Identify which cell holds the provided text, then report its (X, Y) central coordinate. 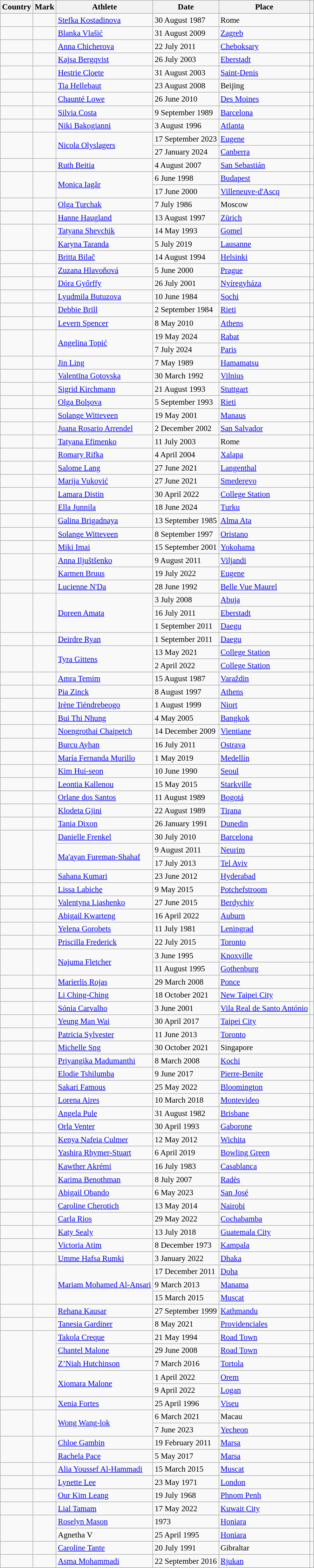
30 April 1993 (186, 1127)
Chaunté Lowe (104, 99)
Bangkok (264, 718)
11 July 2003 (186, 442)
Nairobi (264, 1206)
Ruth Beitia (104, 165)
Karima Benothman (104, 1179)
Our Kim Leang (104, 1495)
Dunedin (264, 824)
Beijing (264, 86)
Starkville (264, 784)
12 May 2012 (186, 1140)
Mariam Mohamed Al-Ansari (104, 1285)
Manama (264, 1285)
Montevideo (264, 1100)
Sochi (264, 297)
Sigrid Kirchmann (104, 389)
Taipei City (264, 1021)
9 April 2022 (186, 1390)
Kochi (264, 1061)
Caroline Tante (104, 1548)
13 September 1985 (186, 521)
3 January 2022 (186, 1258)
Tania Dixon (104, 824)
Vila Real de Santo António (264, 1008)
3 June 1995 (186, 956)
22 July 2015 (186, 942)
Orla Venter (104, 1127)
Alma Ata (264, 521)
Gibraltar (264, 1548)
Britta Bilač (104, 257)
Bogotá (264, 797)
15 May 2015 (186, 784)
Lissa Labiche (104, 890)
Villeneuve-d'Ascq (264, 191)
Dóra Győrffy (104, 283)
Rabat (264, 336)
17 June 2000 (186, 191)
Victoria Atim (104, 1245)
Smederevo (264, 481)
Lyudmila Butuzova (104, 297)
Kawther Akrémi (104, 1166)
Jin Ling (104, 363)
Ostrava (264, 745)
Viljandi (264, 560)
27 September 1999 (186, 1311)
Katy Sealy (104, 1232)
4 May 2005 (186, 718)
Brisbane (264, 1114)
Canberra (264, 152)
Des Moines (264, 99)
Kim Hui-seon (104, 771)
30 March 1992 (186, 376)
17 September 2023 (186, 139)
Kathmandu (264, 1311)
23 August 2008 (186, 86)
Belle Vue Maurel (264, 587)
Niort (264, 705)
Yashira Rhymer-Stuart (104, 1153)
13 May 2014 (186, 1206)
31 August 2003 (186, 73)
30 October 2021 (186, 1048)
Pierre-Benite (264, 1074)
13 May 2021 (186, 652)
11 June 2013 (186, 1034)
Klodeta Gjini (104, 810)
Valentyna Liashenko (104, 903)
Lial Tamam (104, 1509)
18 June 2024 (186, 508)
23 May 1971 (186, 1482)
4 August 2007 (186, 165)
Medellín (264, 758)
Date (186, 7)
Salome Lang (104, 468)
7 July 1986 (186, 205)
Radès (264, 1179)
19 July 2022 (186, 573)
16 April 2022 (186, 916)
Budapest (264, 178)
Tirana (264, 810)
Ponce (264, 982)
Z’Niah Hutchinson (104, 1364)
Turku (264, 508)
17 July 2013 (186, 863)
22 July 2011 (186, 47)
Ma'ayan Fureman-Shahaf (104, 856)
18 October 2021 (186, 995)
Prague (264, 271)
8 May 2021 (186, 1324)
Tel Aviv (264, 863)
Monica Iagăr (104, 185)
Debbie Brill (104, 310)
1 April 2022 (186, 1377)
Atlanta (264, 125)
Guatemala City (264, 1232)
Sónia Carvalho (104, 1008)
Caroline Cherotich (104, 1206)
14 August 1994 (186, 257)
Anna Iljuštšenko (104, 560)
1973 (186, 1522)
Abuja (264, 600)
Vientiane (264, 732)
Priscilla Frederick (104, 942)
6 June 1998 (186, 178)
Angela Pule (104, 1114)
5 June 2000 (186, 271)
8 May 2010 (186, 323)
Marija Vuković (104, 481)
7 May 1989 (186, 363)
Galina Brigadnaya (104, 521)
19 July 1968 (186, 1495)
Varaždin (264, 679)
Macau (264, 1416)
Orlane dos Santos (104, 797)
Auburn (264, 916)
Bloomington (264, 1087)
17 May 2022 (186, 1509)
Blanka Vlašić (104, 33)
29 March 2008 (186, 982)
María Fernanda Murillo (104, 758)
6 April 2019 (186, 1153)
Langenthal (264, 468)
Stefka Kostadinova (104, 20)
14 May 1993 (186, 231)
Gothenburg (264, 968)
Yeung Man Wai (104, 1021)
Lorena Aires (104, 1100)
6 May 2023 (186, 1192)
Paris (264, 349)
Lynette Lee (104, 1482)
29 May 2022 (186, 1219)
Valentīna Gotovska (104, 376)
Doreen Amata (104, 613)
San Sebastián (264, 165)
15 September 2001 (186, 547)
2 April 2022 (186, 666)
Karyna Taranda (104, 244)
Tyra Gittens (104, 659)
Stuttgart (264, 389)
Knoxville (264, 956)
22 September 2016 (186, 1561)
Tortola (264, 1364)
5 July 2019 (186, 244)
Viseu (264, 1403)
Gaborone (264, 1127)
Lucienne N'Da (104, 587)
Tanesia Gardiner (104, 1324)
26 January 1991 (186, 824)
Yokohama (264, 547)
22 August 1989 (186, 810)
San Salvador (264, 429)
Agnetha V (104, 1535)
Zagreb (264, 33)
Amra Temim (104, 679)
1 August 1999 (186, 705)
Cheboksary (264, 47)
Providenciales (264, 1324)
Michelle Sng (104, 1048)
Xalapa (264, 455)
Kajsa Bergqvist (104, 60)
Silvia Costa (104, 112)
Mark (45, 7)
25 May 2022 (186, 1087)
Kuwait City (264, 1509)
3 July 2008 (186, 600)
5 May 2017 (186, 1456)
27 January 2024 (186, 152)
Pia Zinck (104, 692)
Nyíregyháza (264, 283)
7 July 2024 (186, 349)
Levern Spencer (104, 323)
13 July 2018 (186, 1232)
30 April 2017 (186, 1021)
10 June 1990 (186, 771)
21 August 1993 (186, 389)
28 June 1992 (186, 587)
Tatyana Efimenko (104, 442)
Singapore (264, 1048)
London (264, 1482)
1 May 2019 (186, 758)
Chantel Malone (104, 1351)
Hyderabad (264, 876)
Olga Bolşova (104, 402)
Wong Wang-lok (104, 1423)
Saint-Denis (264, 73)
Abigail Obando (104, 1192)
Olga Turchak (104, 205)
Wichita (264, 1140)
15 August 1987 (186, 679)
Zürich (264, 218)
Bui Thi Nhung (104, 718)
2 September 1984 (186, 310)
Hanne Haugland (104, 218)
Niki Bakogianni (104, 125)
Yecheon (264, 1430)
19 May 2001 (186, 415)
9 June 2017 (186, 1074)
8 September 1997 (186, 534)
Athlete (104, 7)
9 September 1989 (186, 112)
30 August 1987 (186, 20)
31 August 1982 (186, 1114)
5 September 1993 (186, 402)
Kampala (264, 1245)
New Taipei City (264, 995)
10 March 2018 (186, 1100)
14 December 2009 (186, 732)
Chloe Gambin (104, 1443)
Moscow (264, 205)
17 December 2011 (186, 1272)
Potchefstroom (264, 890)
11 July 1981 (186, 929)
8 March 2008 (186, 1061)
Asma Mohammadi (104, 1561)
Oristano (264, 534)
27 June 2015 (186, 903)
29 June 2008 (186, 1351)
11 August 1989 (186, 797)
Priyangika Madumanthi (104, 1061)
Angelina Topić (104, 343)
9 May 2015 (186, 890)
7 March 2016 (186, 1364)
Nicola Olyslagers (104, 145)
Abigail Kwarteng (104, 916)
10 June 1984 (186, 297)
25 April 1996 (186, 1403)
Irène Tiéndrebeogo (104, 705)
Leontia Kallenou (104, 784)
Orem (264, 1377)
11 August 1995 (186, 968)
3 August 1996 (186, 125)
8 August 1997 (186, 692)
4 April 2004 (186, 455)
Kenya Nafeia Culmer (104, 1140)
Tatyana Shevchik (104, 231)
Hestrie Cloete (104, 73)
Romary Rifka (104, 455)
Zuzana Hlavoňová (104, 271)
Sakari Famous (104, 1087)
Neurim (264, 850)
Cochabamba (264, 1219)
Deirdre Ryan (104, 639)
Helsinki (264, 257)
26 June 2010 (186, 99)
Anna Chicherova (104, 47)
Gomel (264, 231)
Lamara Distin (104, 494)
Bowling Green (264, 1153)
23 June 2012 (186, 876)
8 July 2007 (186, 1179)
Leningrad (264, 929)
Miki Imai (104, 547)
Country (17, 7)
Phnom Penh (264, 1495)
20 July 1991 (186, 1548)
Place (264, 7)
Roselyn Mason (104, 1522)
Burcu Ayhan (104, 745)
Carla Rios (104, 1219)
19 May 2024 (186, 336)
Karmen Bruus (104, 573)
2 December 2002 (186, 429)
Yelena Gorobets (104, 929)
Berdychiv (264, 903)
Tia Hellebaut (104, 86)
Logan (264, 1390)
Doha (264, 1272)
26 July 2003 (186, 60)
6 March 2021 (186, 1416)
Takola Creque (104, 1337)
Rjukan (264, 1561)
31 August 2009 (186, 33)
19 February 2011 (186, 1443)
21 May 1994 (186, 1337)
7 June 2023 (186, 1430)
Rachela Pace (104, 1456)
Lausanne (264, 244)
26 July 2001 (186, 283)
Xiomara Malone (104, 1383)
Noengrothai Chaipetch (104, 732)
Patricia Sylvester (104, 1034)
8 December 1973 (186, 1245)
Danielle Frenkel (104, 837)
Li Ching-Ching (104, 995)
Sahana Kumari (104, 876)
Seoul (264, 771)
25 April 1995 (186, 1535)
Dhaka (264, 1258)
16 July 1983 (186, 1166)
Manaus (264, 415)
Vilnius (264, 376)
30 July 2010 (186, 837)
Casablanca (264, 1166)
30 April 2022 (186, 494)
San José (264, 1192)
3 June 2001 (186, 1008)
Rehana Kausar (104, 1311)
Juana Rosario Arrendel (104, 429)
Marierlis Rojas (104, 982)
Elodie Tshilumba (104, 1074)
Hamamatsu (264, 363)
13 August 1997 (186, 218)
Alia Youssef Al-Hammadi (104, 1469)
9 March 2013 (186, 1285)
Najuma Fletcher (104, 962)
Xenia Fortes (104, 1403)
Umme Hafsa Rumki (104, 1258)
Ella Junnila (104, 508)
